Search for the cell housing the specified text and yield its (x, y) center coordinate. 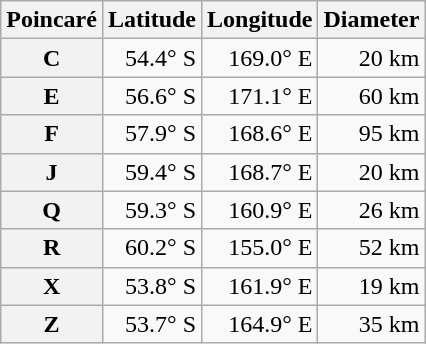
164.9° E (260, 324)
60.2° S (152, 248)
168.7° E (260, 172)
E (52, 96)
160.9° E (260, 210)
Z (52, 324)
60 km (372, 96)
Diameter (372, 20)
171.1° E (260, 96)
56.6° S (152, 96)
53.7° S (152, 324)
168.6° E (260, 134)
161.9° E (260, 286)
J (52, 172)
59.4° S (152, 172)
155.0° E (260, 248)
Poincaré (52, 20)
C (52, 58)
Q (52, 210)
X (52, 286)
26 km (372, 210)
19 km (372, 286)
Longitude (260, 20)
F (52, 134)
59.3° S (152, 210)
53.8° S (152, 286)
57.9° S (152, 134)
169.0° E (260, 58)
52 km (372, 248)
35 km (372, 324)
R (52, 248)
Latitude (152, 20)
54.4° S (152, 58)
95 km (372, 134)
